Find where the given text appears and provide that cell's center as (x, y) coordinate. 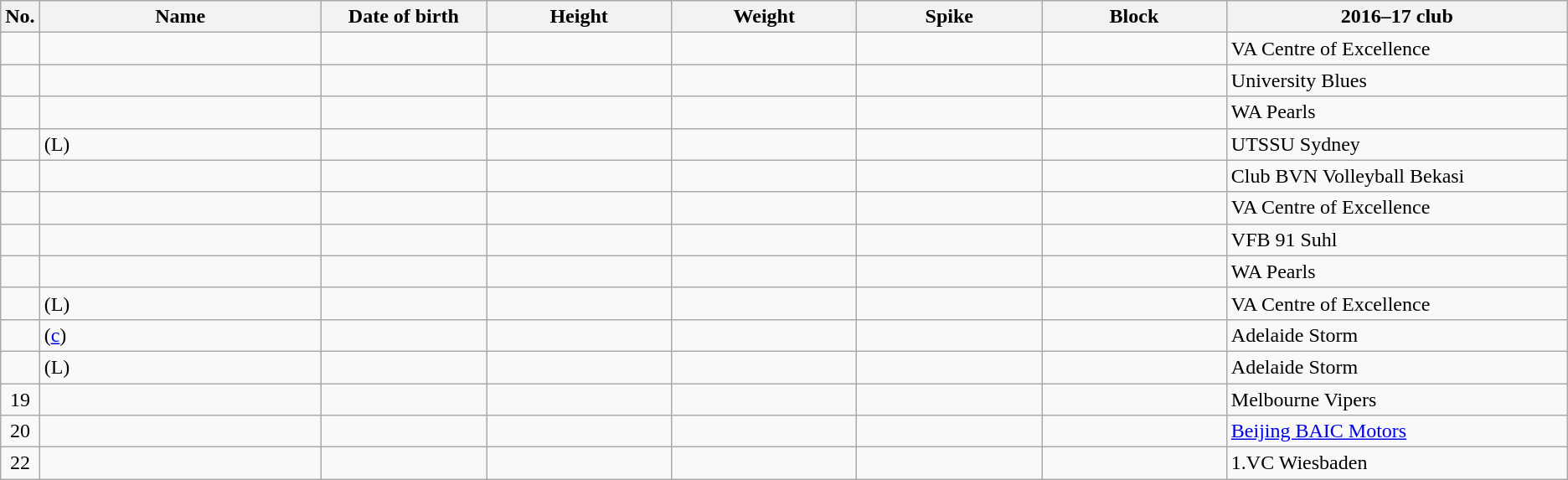
Name (180, 17)
2016–17 club (1397, 17)
Block (1134, 17)
UTSSU Sydney (1397, 144)
VFB 91 Suhl (1397, 240)
Spike (950, 17)
Beijing BAIC Motors (1397, 431)
University Blues (1397, 80)
Club BVN Volleyball Bekasi (1397, 176)
Weight (764, 17)
(c) (180, 335)
No. (20, 17)
Melbourne Vipers (1397, 400)
1.VC Wiesbaden (1397, 463)
22 (20, 463)
Date of birth (404, 17)
19 (20, 400)
Height (578, 17)
20 (20, 431)
